Determine the (x, y) coordinate at the center of the cell enclosing the given text.  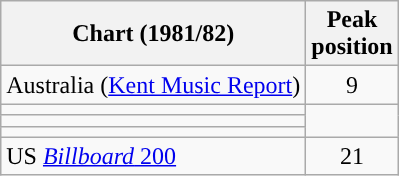
21 (352, 156)
Peakposition (352, 34)
Chart (1981/82) (154, 34)
Australia (Kent Music Report) (154, 85)
9 (352, 85)
US Billboard 200 (154, 156)
